Search for the cell housing the specified text and yield its [X, Y] center coordinate. 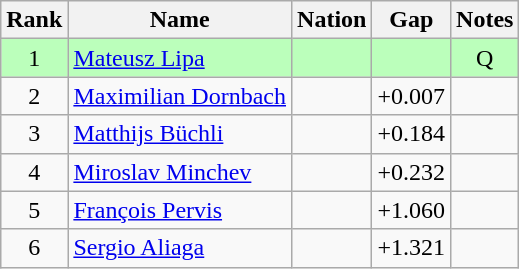
3 [34, 134]
1 [34, 58]
+0.184 [412, 134]
4 [34, 172]
Rank [34, 20]
+1.321 [412, 248]
Gap [412, 20]
Maximilian Dornbach [180, 96]
Mateusz Lipa [180, 58]
Name [180, 20]
Nation [332, 20]
François Pervis [180, 210]
Matthijs Büchli [180, 134]
Sergio Aliaga [180, 248]
+0.232 [412, 172]
Q [485, 58]
Miroslav Minchev [180, 172]
+1.060 [412, 210]
Notes [485, 20]
6 [34, 248]
2 [34, 96]
+0.007 [412, 96]
5 [34, 210]
